For the text-containing cell, return its midpoint in (x, y) coordinate format. 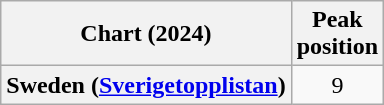
Peakposition (337, 34)
Sweden (Sverigetopplistan) (146, 85)
9 (337, 85)
Chart (2024) (146, 34)
